Return (X, Y) of the center of cell containing provided text 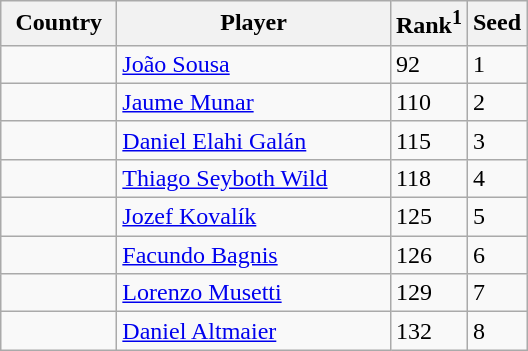
João Sousa (254, 64)
4 (496, 178)
Daniel Elahi Galán (254, 140)
126 (428, 255)
Facundo Bagnis (254, 255)
118 (428, 178)
2 (496, 102)
1 (496, 64)
110 (428, 102)
Player (254, 24)
5 (496, 217)
Jaume Munar (254, 102)
115 (428, 140)
7 (496, 293)
Country (59, 24)
132 (428, 331)
125 (428, 217)
Jozef Kovalík (254, 217)
92 (428, 64)
129 (428, 293)
Thiago Seyboth Wild (254, 178)
Seed (496, 24)
Rank1 (428, 24)
Daniel Altmaier (254, 331)
3 (496, 140)
8 (496, 331)
6 (496, 255)
Lorenzo Musetti (254, 293)
